Find where the given text appears and provide that cell's center as (X, Y) coordinate. 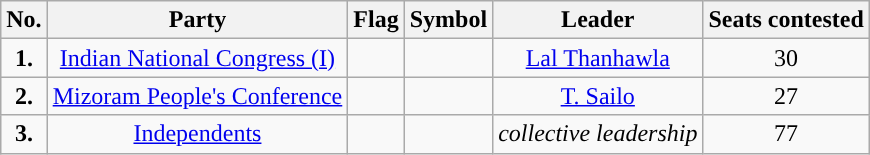
Independents (198, 134)
Lal Thanhawla (598, 58)
No. (24, 20)
Seats contested (786, 20)
1. (24, 58)
Indian National Congress (I) (198, 58)
Symbol (448, 20)
Party (198, 20)
Leader (598, 20)
Flag (376, 20)
Mizoram People's Conference (198, 96)
2. (24, 96)
77 (786, 134)
T. Sailo (598, 96)
27 (786, 96)
30 (786, 58)
collective leadership (598, 134)
3. (24, 134)
